Provide the [X, Y] coordinate of the cell's center where the given text is located.  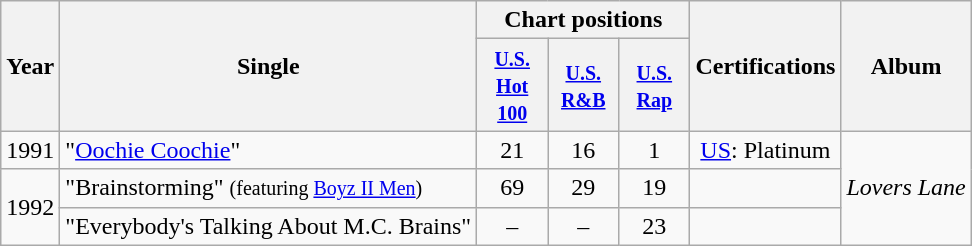
1 [654, 150]
19 [654, 188]
1992 [30, 207]
U.S. R&B [584, 85]
16 [584, 150]
"Everybody's Talking About M.C. Brains" [268, 226]
Single [268, 66]
29 [584, 188]
U.S. Hot 100 [512, 85]
U.S. Rap [654, 85]
1991 [30, 150]
Chart positions [584, 20]
Year [30, 66]
21 [512, 150]
"Oochie Coochie" [268, 150]
Lovers Lane [906, 188]
Album [906, 66]
Certifications [766, 66]
US: Platinum [766, 150]
"Brainstorming" (featuring Boyz II Men) [268, 188]
23 [654, 226]
69 [512, 188]
